Capture the cell that displays the provided text and extract its (X, Y) central coordinate. 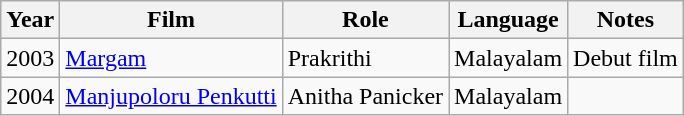
2003 (30, 58)
Year (30, 20)
Prakrithi (365, 58)
2004 (30, 96)
Notes (626, 20)
Role (365, 20)
Margam (171, 58)
Anitha Panicker (365, 96)
Film (171, 20)
Manjupoloru Penkutti (171, 96)
Language (508, 20)
Debut film (626, 58)
